Determine the [x, y] coordinate at the center of the cell enclosing the given text.  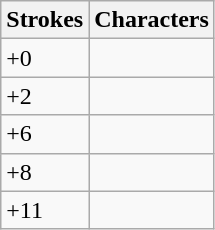
+8 [45, 172]
+0 [45, 58]
+2 [45, 96]
Characters [152, 20]
Strokes [45, 20]
+6 [45, 134]
+11 [45, 210]
